Identify which cell holds the provided text, then report its [X, Y] central coordinate. 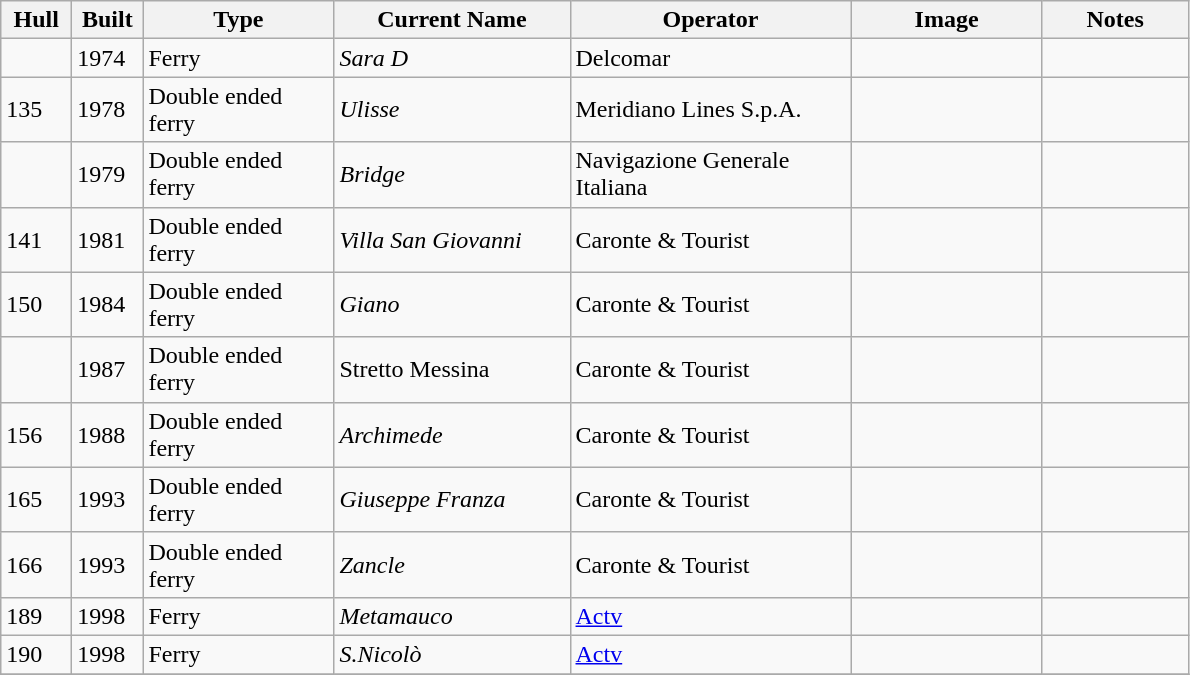
135 [36, 110]
Sara D [452, 58]
150 [36, 304]
1987 [108, 370]
S.Nicolò [452, 654]
Delcomar [710, 58]
Type [238, 20]
Built [108, 20]
141 [36, 240]
1988 [108, 434]
Current Name [452, 20]
Image [946, 20]
Metamauco [452, 616]
1979 [108, 174]
1974 [108, 58]
Operator [710, 20]
Bridge [452, 174]
156 [36, 434]
165 [36, 500]
1978 [108, 110]
189 [36, 616]
Ulisse [452, 110]
Stretto Messina [452, 370]
Giano [452, 304]
1981 [108, 240]
Navigazione Generale Italiana [710, 174]
Zancle [452, 564]
Hull [36, 20]
Meridiano Lines S.p.A. [710, 110]
Archimede [452, 434]
1984 [108, 304]
Villa San Giovanni [452, 240]
Notes [1115, 20]
190 [36, 654]
Giuseppe Franza [452, 500]
166 [36, 564]
